Pinpoint the cell where the given text exists, returning its (x, y) midpoint coordinate. 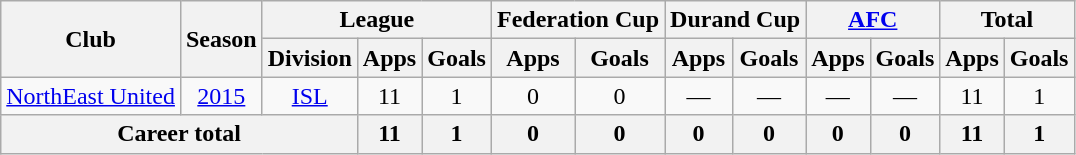
League (376, 20)
Total (1007, 20)
Division (310, 58)
NorthEast United (91, 96)
Federation Cup (578, 20)
Career total (180, 134)
Durand Cup (736, 20)
Season (221, 39)
AFC (873, 20)
ISL (310, 96)
Club (91, 39)
2015 (221, 96)
